For the text-containing cell, return its midpoint in (X, Y) coordinate format. 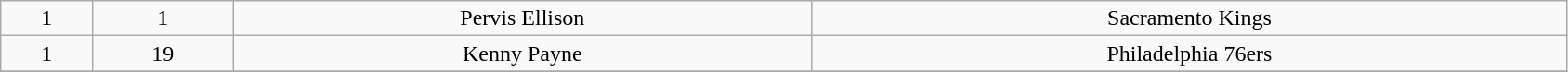
19 (163, 54)
Philadelphia 76ers (1189, 54)
Sacramento Kings (1189, 18)
Pervis Ellison (523, 18)
Kenny Payne (523, 54)
